Pinpoint the cell where the given text exists, returning its [X, Y] midpoint coordinate. 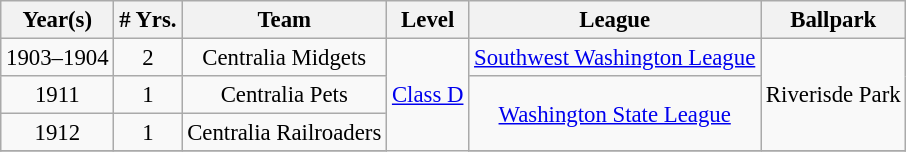
League [615, 20]
1903–1904 [58, 58]
1912 [58, 133]
Centralia Railroaders [284, 133]
Level [428, 20]
Team [284, 20]
# Yrs. [148, 20]
Washington State League [615, 114]
1911 [58, 95]
Year(s) [58, 20]
Centralia Midgets [284, 58]
Southwest Washington League [615, 58]
2 [148, 58]
Centralia Pets [284, 95]
Class D [428, 96]
Ballpark [834, 20]
Riverisde Park [834, 96]
